From the cell containing the given text, extract its center point as (X, Y) coordinate. 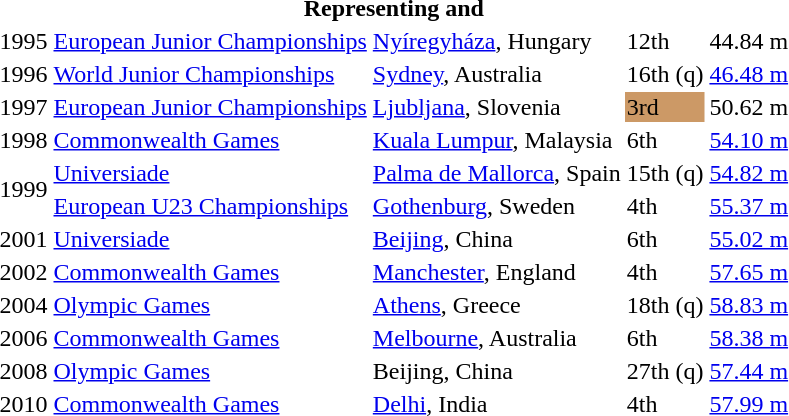
Kuala Lumpur, Malaysia (496, 140)
18th (q) (665, 305)
15th (q) (665, 173)
Athens, Greece (496, 305)
16th (q) (665, 74)
Nyíregyháza, Hungary (496, 41)
Gothenburg, Sweden (496, 206)
Palma de Mallorca, Spain (496, 173)
12th (665, 41)
Manchester, England (496, 272)
3rd (665, 107)
Ljubljana, Slovenia (496, 107)
World Junior Championships (210, 74)
27th (q) (665, 371)
European U23 Championships (210, 206)
Sydney, Australia (496, 74)
Melbourne, Australia (496, 338)
